Return [X, Y] of the center of cell containing provided text 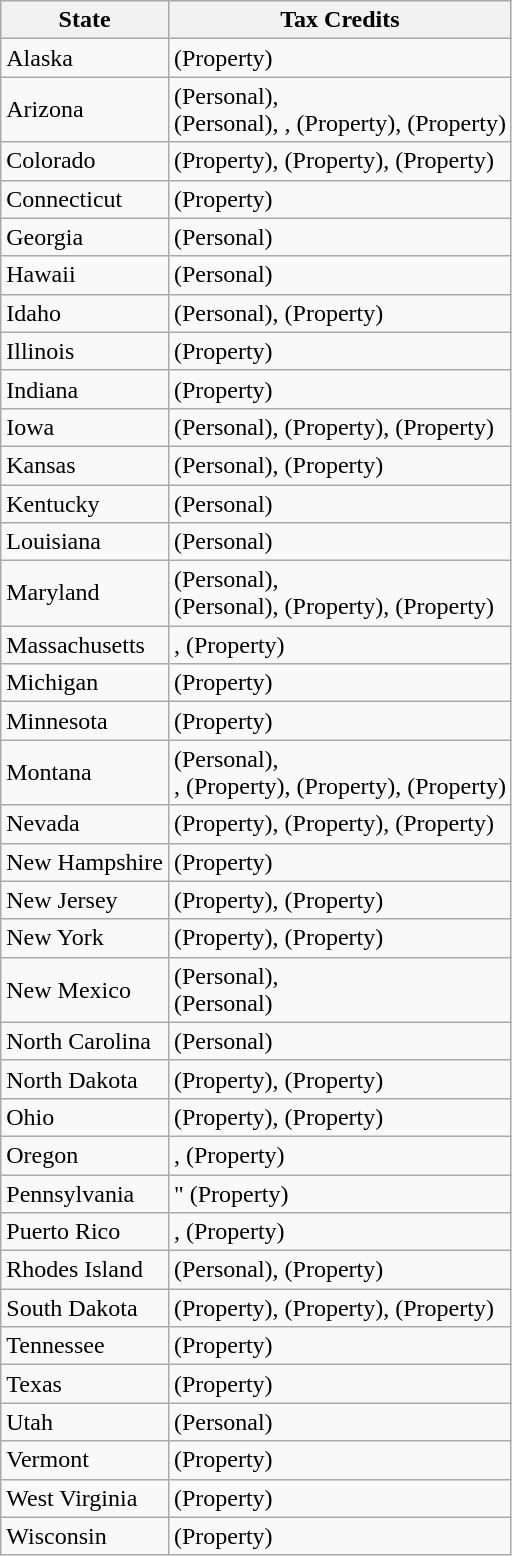
North Dakota [85, 1079]
Michigan [85, 683]
Texas [85, 1384]
New Jersey [85, 900]
Kansas [85, 465]
Utah [85, 1422]
Georgia [85, 237]
Maryland [85, 594]
Massachusetts [85, 645]
New Hampshire [85, 862]
Connecticut [85, 199]
New Mexico [85, 990]
Colorado [85, 161]
(Personal),, (Property), (Property), (Property) [340, 772]
(Personal), (Personal), , (Property), (Property) [340, 110]
Hawaii [85, 275]
(Personal), (Personal), (Property), (Property) [340, 594]
Illinois [85, 351]
Ohio [85, 1117]
New York [85, 938]
West Virginia [85, 1498]
Louisiana [85, 542]
Montana [85, 772]
(Personal), (Personal) [340, 990]
Pennsylvania [85, 1193]
Arizona [85, 110]
Tennessee [85, 1346]
Vermont [85, 1460]
Indiana [85, 389]
" (Property) [340, 1193]
North Carolina [85, 1041]
Minnesota [85, 721]
(Personal), (Property), (Property) [340, 427]
Iowa [85, 427]
Puerto Rico [85, 1232]
Alaska [85, 58]
South Dakota [85, 1308]
Tax Credits [340, 20]
Wisconsin [85, 1536]
Rhodes Island [85, 1270]
Oregon [85, 1155]
Idaho [85, 313]
State [85, 20]
Nevada [85, 824]
Kentucky [85, 503]
